For the text-containing cell, return its midpoint in (x, y) coordinate format. 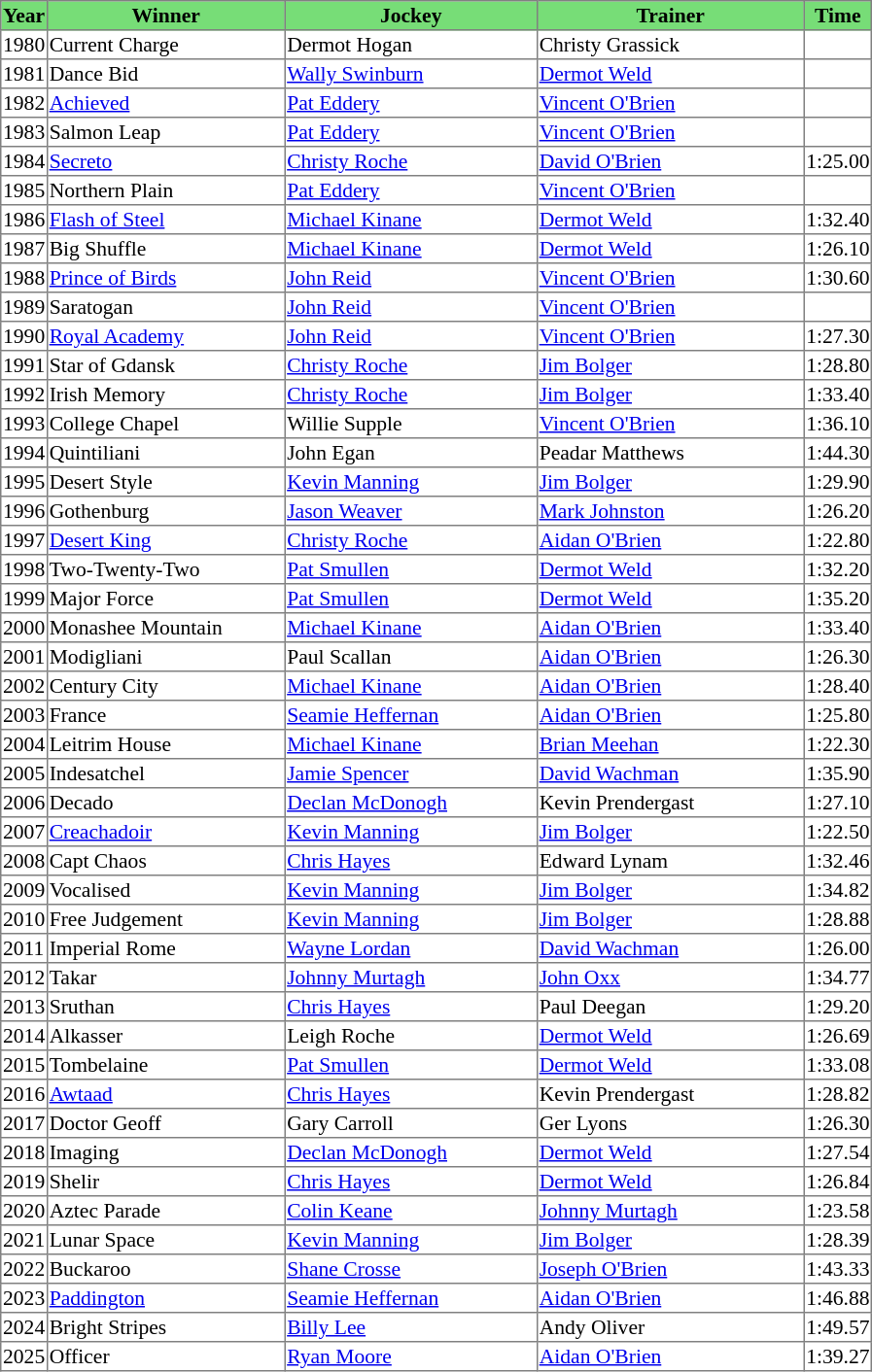
1990 (24, 336)
1:32.46 (838, 861)
Bright Stripes (165, 1327)
1:23.58 (838, 1211)
1:29.90 (838, 482)
1993 (24, 424)
David O'Brien (670, 161)
Awtaad (165, 1094)
Irish Memory (165, 394)
Gothenburg (165, 511)
1:22.30 (838, 744)
1:30.60 (838, 278)
Officer (165, 1356)
Modigliani (165, 657)
Leigh Roche (411, 1036)
Big Shuffle (165, 249)
1:26.84 (838, 1182)
Leitrim House (165, 744)
2024 (24, 1327)
2000 (24, 628)
Tombelaine (165, 1065)
1:28.80 (838, 365)
1981 (24, 74)
Ger Lyons (670, 1123)
Current Charge (165, 45)
1988 (24, 278)
Desert King (165, 540)
1:28.82 (838, 1094)
Desert Style (165, 482)
Edward Lynam (670, 861)
2003 (24, 715)
Free Judgement (165, 919)
Vocalised (165, 890)
Shane Crosse (411, 1269)
1:33.08 (838, 1065)
2001 (24, 657)
1996 (24, 511)
Imperial Rome (165, 948)
Year (24, 16)
1997 (24, 540)
1:28.88 (838, 919)
Alkasser (165, 1036)
Sruthan (165, 1007)
Jockey (411, 16)
1991 (24, 365)
Wayne Lordan (411, 948)
1:44.30 (838, 453)
Century City (165, 686)
John Egan (411, 453)
Quintiliani (165, 453)
2009 (24, 890)
Paul Deegan (670, 1007)
1:34.82 (838, 890)
Peadar Matthews (670, 453)
1:26.20 (838, 511)
1:35.20 (838, 599)
Dance Bid (165, 74)
Flash of Steel (165, 220)
Capt Chaos (165, 861)
Paul Scallan (411, 657)
France (165, 715)
2011 (24, 948)
1:36.10 (838, 424)
2012 (24, 978)
2023 (24, 1298)
1:43.33 (838, 1269)
Joseph O'Brien (670, 1269)
1:27.30 (838, 336)
Andy Oliver (670, 1327)
Dermot Hogan (411, 45)
2017 (24, 1123)
1:27.54 (838, 1152)
Christy Grassick (670, 45)
2015 (24, 1065)
Willie Supple (411, 424)
John Oxx (670, 978)
2018 (24, 1152)
Billy Lee (411, 1327)
2013 (24, 1007)
Prince of Birds (165, 278)
1:49.57 (838, 1327)
Trainer (670, 16)
1986 (24, 220)
Achieved (165, 103)
Takar (165, 978)
Major Force (165, 599)
1:25.80 (838, 715)
1:22.80 (838, 540)
2008 (24, 861)
Royal Academy (165, 336)
Gary Carroll (411, 1123)
1999 (24, 599)
1998 (24, 569)
2020 (24, 1211)
Aztec Parade (165, 1211)
1983 (24, 132)
2004 (24, 744)
1:25.00 (838, 161)
1:32.40 (838, 220)
2022 (24, 1269)
Star of Gdansk (165, 365)
Secreto (165, 161)
Wally Swinburn (411, 74)
Mark Johnston (670, 511)
1:46.88 (838, 1298)
1:28.40 (838, 686)
Buckaroo (165, 1269)
1985 (24, 190)
Doctor Geoff (165, 1123)
1:26.69 (838, 1036)
1995 (24, 482)
1982 (24, 103)
Indesatchel (165, 773)
2025 (24, 1356)
1:27.10 (838, 803)
1:34.77 (838, 978)
1:39.27 (838, 1356)
Ryan Moore (411, 1356)
Brian Meehan (670, 744)
Decado (165, 803)
1:29.20 (838, 1007)
Jason Weaver (411, 511)
2019 (24, 1182)
2021 (24, 1240)
1:26.00 (838, 948)
Shelir (165, 1182)
Paddington (165, 1298)
Northern Plain (165, 190)
1992 (24, 394)
1:28.39 (838, 1240)
2007 (24, 832)
1:22.50 (838, 832)
Lunar Space (165, 1240)
2005 (24, 773)
Jamie Spencer (411, 773)
2006 (24, 803)
1980 (24, 45)
Colin Keane (411, 1211)
Salmon Leap (165, 132)
1:35.90 (838, 773)
2010 (24, 919)
1994 (24, 453)
Monashee Mountain (165, 628)
Imaging (165, 1152)
1:32.20 (838, 569)
1987 (24, 249)
Winner (165, 16)
2016 (24, 1094)
1984 (24, 161)
1989 (24, 307)
Two-Twenty-Two (165, 569)
2002 (24, 686)
Time (838, 16)
Saratogan (165, 307)
College Chapel (165, 424)
Creachadoir (165, 832)
1:26.10 (838, 249)
2014 (24, 1036)
